For the text-containing cell, return its midpoint in (X, Y) coordinate format. 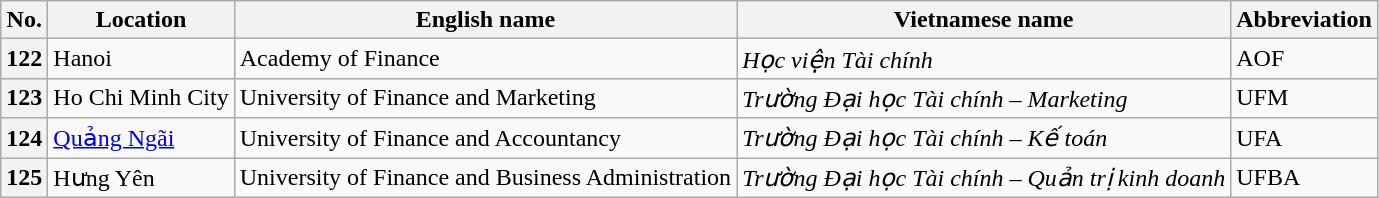
Hưng Yên (141, 178)
Trường Đại học Tài chính – Marketing (984, 98)
UFBA (1304, 178)
Trường Đại học Tài chính – Quản trị kinh doanh (984, 178)
Vietnamese name (984, 20)
125 (24, 178)
UFM (1304, 98)
University of Finance and Business Administration (485, 178)
Trường Đại học Tài chính – Kế toán (984, 138)
English name (485, 20)
University of Finance and Accountancy (485, 138)
Abbreviation (1304, 20)
AOF (1304, 59)
Ho Chi Minh City (141, 98)
Quảng Ngãi (141, 138)
123 (24, 98)
122 (24, 59)
124 (24, 138)
No. (24, 20)
UFA (1304, 138)
Hanoi (141, 59)
Học viện Tài chính (984, 59)
University of Finance and Marketing (485, 98)
Location (141, 20)
Academy of Finance (485, 59)
